From the cell containing the given text, extract its center point as [x, y] coordinate. 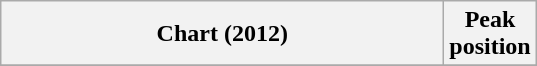
Chart (2012) [222, 34]
Peakposition [490, 34]
